Return [x, y] of the center of cell containing provided text 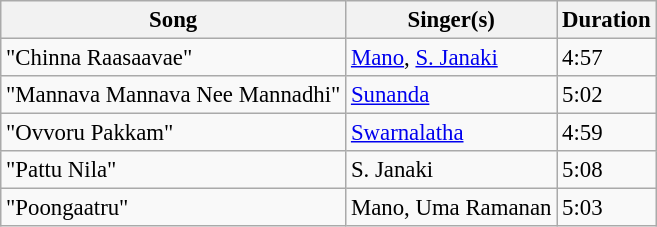
Song [174, 20]
"Poongaatru" [174, 208]
S. Janaki [452, 170]
Mano, S. Janaki [452, 58]
Swarnalatha [452, 133]
"Chinna Raasaavae" [174, 58]
5:03 [606, 208]
"Pattu Nila" [174, 170]
"Mannava Mannava Nee Mannadhi" [174, 95]
5:02 [606, 95]
Sunanda [452, 95]
4:57 [606, 58]
"Ovvoru Pakkam" [174, 133]
Singer(s) [452, 20]
Mano, Uma Ramanan [452, 208]
5:08 [606, 170]
Duration [606, 20]
4:59 [606, 133]
